For the text-containing cell, return its midpoint in [X, Y] coordinate format. 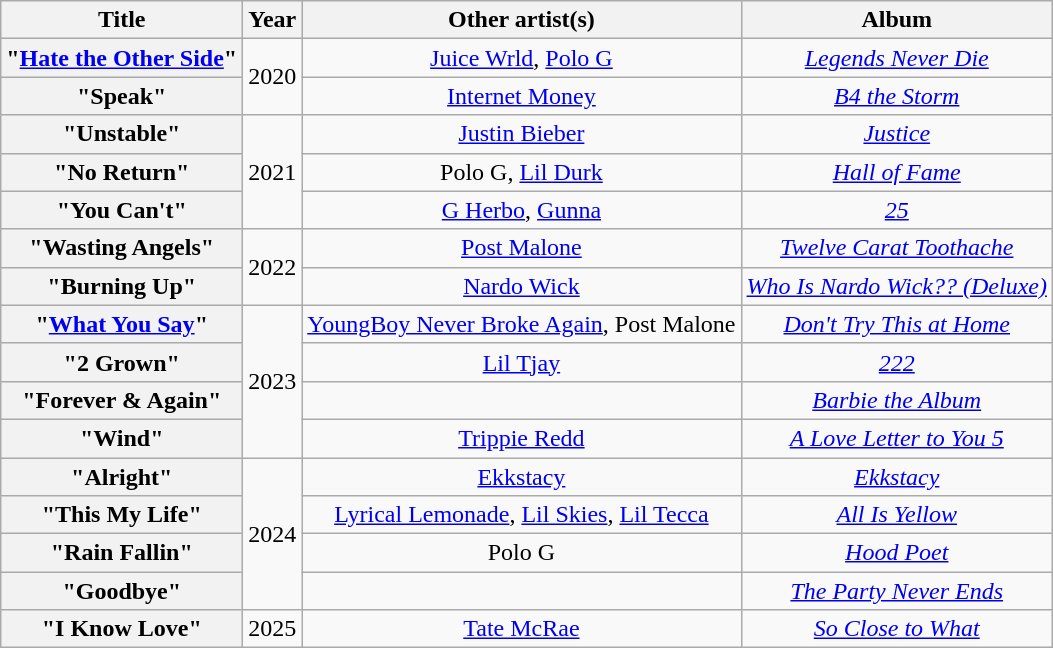
Title [122, 20]
Internet Money [522, 96]
Tate McRae [522, 629]
Polo G [522, 553]
A Love Letter to You 5 [896, 438]
"Wasting Angels" [122, 248]
B4 the Storm [896, 96]
All Is Yellow [896, 515]
"No Return" [122, 172]
"You Can't" [122, 210]
Legends Never Die [896, 58]
Twelve Carat Toothache [896, 248]
Barbie the Album [896, 400]
Justice [896, 134]
Hall of Fame [896, 172]
Trippie Redd [522, 438]
Justin Bieber [522, 134]
"Hate the Other Side" [122, 58]
"I Know Love" [122, 629]
"2 Grown" [122, 362]
Hood Poet [896, 553]
"Speak" [122, 96]
2024 [272, 534]
G Herbo, Gunna [522, 210]
2022 [272, 267]
Other artist(s) [522, 20]
"This My Life" [122, 515]
"Goodbye" [122, 591]
Lil Tjay [522, 362]
"Burning Up" [122, 286]
"Alright" [122, 477]
"Rain Fallin" [122, 553]
YoungBoy Never Broke Again, Post Malone [522, 324]
"Unstable" [122, 134]
2021 [272, 172]
Polo G, Lil Durk [522, 172]
2023 [272, 381]
2025 [272, 629]
25 [896, 210]
Year [272, 20]
"Forever & Again" [122, 400]
Album [896, 20]
"What You Say" [122, 324]
Lyrical Lemonade, Lil Skies, Lil Tecca [522, 515]
2020 [272, 77]
Nardo Wick [522, 286]
222 [896, 362]
The Party Never Ends [896, 591]
Don't Try This at Home [896, 324]
Juice Wrld, Polo G [522, 58]
So Close to What [896, 629]
"Wind" [122, 438]
Post Malone [522, 248]
Who Is Nardo Wick?? (Deluxe) [896, 286]
